Scan for the cell matching the given text and deliver its [x, y] coordinate at center. 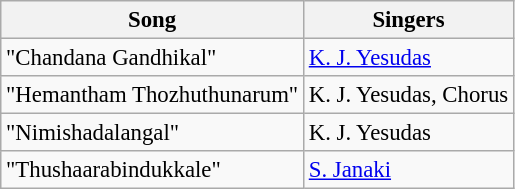
Song [152, 20]
Singers [408, 20]
"Nimishadalangal" [152, 133]
K. J. Yesudas, Chorus [408, 95]
"Hemantham Thozhuthunarum" [152, 95]
"Thushaarabindukkale" [152, 170]
S. Janaki [408, 170]
"Chandana Gandhikal" [152, 58]
